Determine the (x, y) coordinate at the center of the cell enclosing the given text.  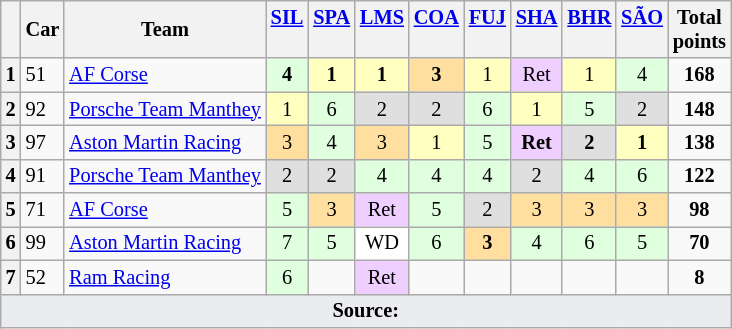
51 (43, 75)
91 (43, 176)
148 (700, 109)
70 (700, 243)
LMS (382, 29)
168 (700, 75)
99 (43, 243)
8 (700, 277)
Totalpoints (700, 29)
Ram Racing (165, 277)
Source: (366, 311)
COA (436, 29)
Team (165, 29)
SHA (537, 29)
SÃO (642, 29)
SIL (288, 29)
92 (43, 109)
SPA (332, 29)
98 (700, 210)
FUJ (488, 29)
97 (43, 142)
WD (382, 243)
138 (700, 142)
BHR (589, 29)
52 (43, 277)
122 (700, 176)
71 (43, 210)
Car (43, 29)
